Locate the cell with the specified text and output its (x, y) center coordinate. 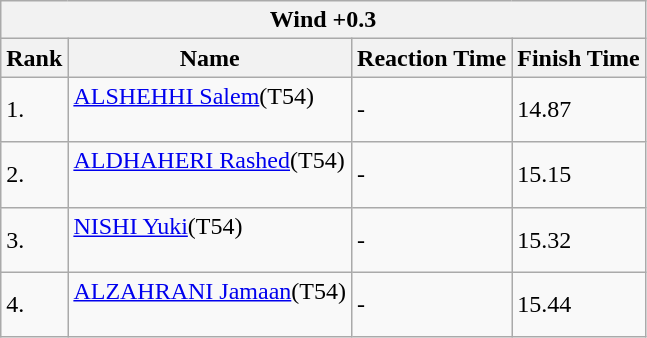
4. (34, 304)
Finish Time (579, 58)
2. (34, 174)
Wind +0.3 (323, 20)
3. (34, 240)
ALSHEHHI Salem(T54) (210, 110)
14.87 (579, 110)
1. (34, 110)
ALDHAHERI Rashed(T54) (210, 174)
Reaction Time (432, 58)
NISHI Yuki(T54) (210, 240)
ALZAHRANI Jamaan(T54) (210, 304)
Rank (34, 58)
Name (210, 58)
15.15 (579, 174)
15.44 (579, 304)
15.32 (579, 240)
